Scan for the cell matching the given text and deliver its [x, y] coordinate at center. 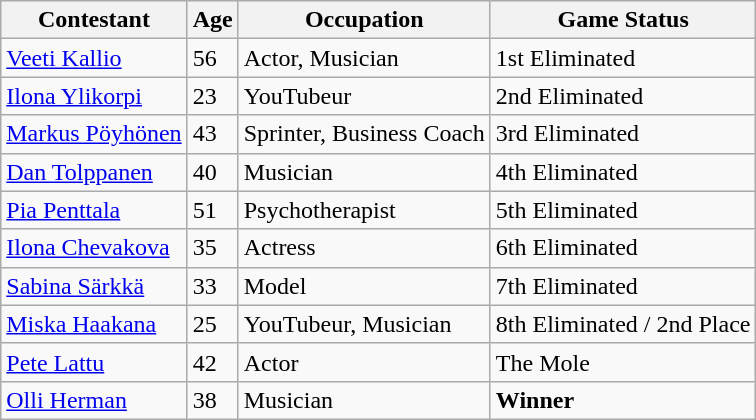
1st Eliminated [623, 58]
Psychotherapist [364, 210]
Contestant [94, 20]
YouTubeur, Musician [364, 324]
38 [212, 400]
Sabina Särkkä [94, 286]
Winner [623, 400]
The Mole [623, 362]
Occupation [364, 20]
2nd Eliminated [623, 96]
Ilona Ylikorpi [94, 96]
Sprinter, Business Coach [364, 134]
23 [212, 96]
Model [364, 286]
5th Eliminated [623, 210]
Ilona Chevakova [94, 248]
7th Eliminated [623, 286]
43 [212, 134]
8th Eliminated / 2nd Place [623, 324]
40 [212, 172]
25 [212, 324]
42 [212, 362]
33 [212, 286]
Game Status [623, 20]
Actor, Musician [364, 58]
35 [212, 248]
Dan Tolppanen [94, 172]
Actress [364, 248]
Olli Herman [94, 400]
Veeti Kallio [94, 58]
Pia Penttala [94, 210]
3rd Eliminated [623, 134]
6th Eliminated [623, 248]
Actor [364, 362]
Age [212, 20]
YouTubeur [364, 96]
Markus Pöyhönen [94, 134]
4th Eliminated [623, 172]
Pete Lattu [94, 362]
Miska Haakana [94, 324]
51 [212, 210]
56 [212, 58]
